Detect which cell encompasses the target text, then output its (X, Y) center coordinate. 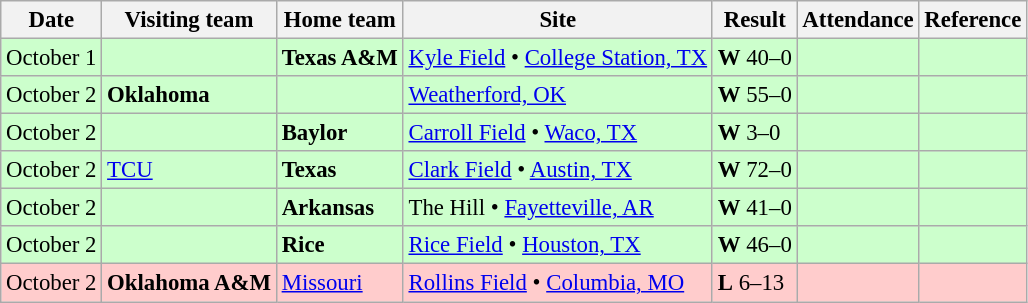
Oklahoma A&M (190, 283)
Texas (340, 170)
Home team (340, 20)
W 72–0 (754, 170)
Rollins Field • Columbia, MO (558, 283)
Weatherford, OK (558, 95)
Oklahoma (190, 95)
Kyle Field • College Station, TX (558, 58)
Rice Field • Houston, TX (558, 245)
W 46–0 (754, 245)
Clark Field • Austin, TX (558, 170)
W 41–0 (754, 208)
Attendance (858, 20)
Date (52, 20)
W 3–0 (754, 133)
Missouri (340, 283)
L 6–13 (754, 283)
The Hill • Fayetteville, AR (558, 208)
Visiting team (190, 20)
Arkansas (340, 208)
Reference (973, 20)
Texas A&M (340, 58)
Carroll Field • Waco, TX (558, 133)
TCU (190, 170)
Site (558, 20)
Result (754, 20)
Baylor (340, 133)
October 1 (52, 58)
W 55–0 (754, 95)
Rice (340, 245)
W 40–0 (754, 58)
